Pinpoint the cell where the given text exists, returning its (X, Y) midpoint coordinate. 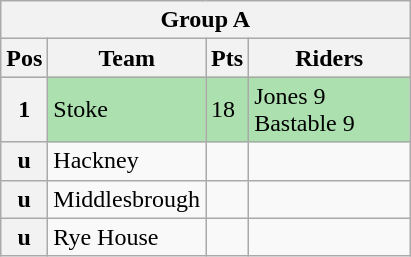
1 (24, 110)
Rye House (127, 237)
Group A (206, 20)
Pts (228, 58)
Team (127, 58)
18 (228, 110)
Pos (24, 58)
Riders (330, 58)
Stoke (127, 110)
Hackney (127, 161)
Jones 9Bastable 9 (330, 110)
Middlesbrough (127, 199)
